For the text-containing cell, return its midpoint in (X, Y) coordinate format. 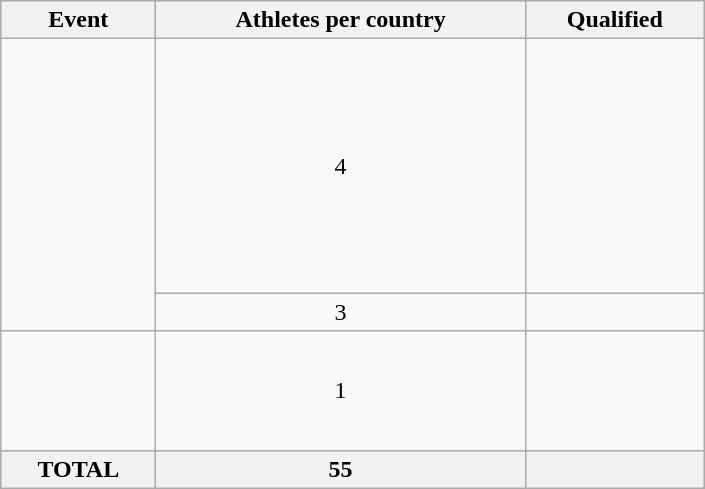
Athletes per country (341, 20)
TOTAL (78, 469)
Qualified (614, 20)
55 (341, 469)
1 (341, 390)
3 (341, 312)
Event (78, 20)
4 (341, 166)
